Output the [x, y] coordinate of the center of the cell containing the given text.  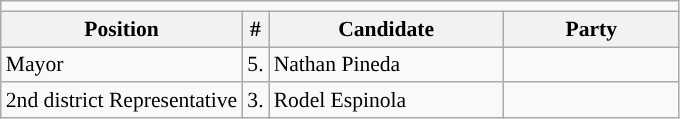
Mayor [122, 65]
# [255, 29]
Nathan Pineda [386, 65]
Position [122, 29]
2nd district Representative [122, 101]
5. [255, 65]
3. [255, 101]
Rodel Espinola [386, 101]
Party [592, 29]
Candidate [386, 29]
